Identify which cell holds the provided text, then report its [X, Y] central coordinate. 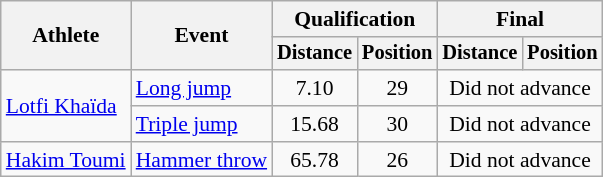
7.10 [314, 88]
Final [520, 19]
Triple jump [202, 124]
15.68 [314, 124]
Long jump [202, 88]
29 [397, 88]
Lotfi Khaïda [66, 106]
Athlete [66, 36]
Qualification [354, 19]
30 [397, 124]
Event [202, 36]
